Extract the [X, Y] coordinate from the center of the cell holding the provided text.  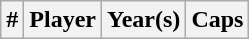
Player [63, 20]
# [12, 20]
Year(s) [144, 20]
Caps [218, 20]
